Return (X, Y) of the center of cell containing provided text 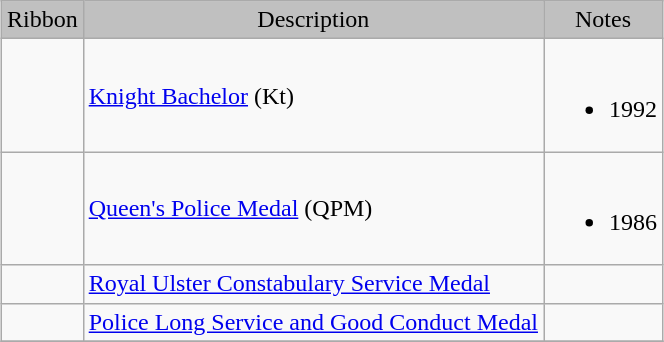
1986 (604, 208)
1992 (604, 96)
Description (313, 20)
Knight Bachelor (Kt) (313, 96)
Royal Ulster Constabulary Service Medal (313, 284)
Queen's Police Medal (QPM) (313, 208)
Police Long Service and Good Conduct Medal (313, 322)
Notes (604, 20)
Ribbon (42, 20)
